For the text-containing cell, return its midpoint in (X, Y) coordinate format. 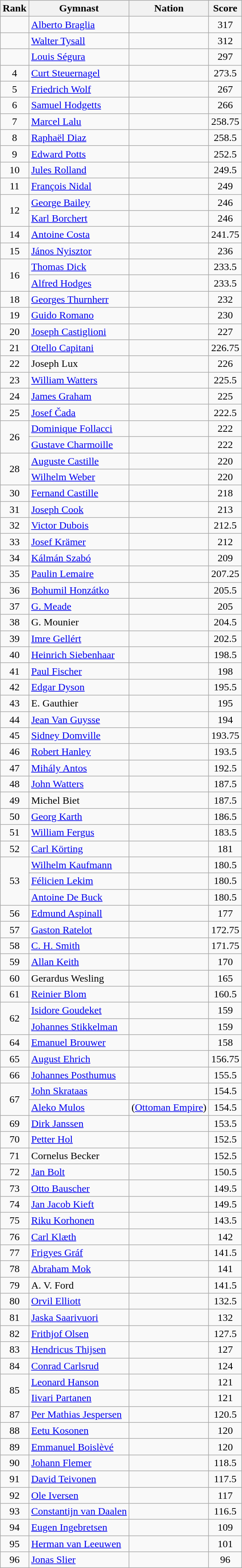
58 (14, 946)
156.75 (225, 1059)
20 (14, 332)
Score (225, 8)
Aleko Mulos (79, 1107)
83 (14, 1350)
Jan Jacob Kieft (79, 1204)
25 (14, 412)
Eetu Kosonen (79, 1430)
117.5 (225, 1479)
Carl Körting (79, 849)
Josef Čada (79, 412)
225.5 (225, 380)
153.5 (225, 1123)
Conrad Carlsrud (79, 1366)
Georg Karth (79, 816)
42 (14, 687)
Guido Romano (79, 315)
88 (14, 1430)
74 (14, 1204)
6 (14, 105)
Alfred Hodges (79, 283)
Johann Flemer (79, 1463)
Walter Tysall (79, 41)
David Teivonen (79, 1479)
198.5 (225, 655)
7 (14, 121)
Jonas Slier (79, 1560)
Emanuel Brouwer (79, 1043)
132.5 (225, 1301)
47 (14, 768)
10 (14, 170)
16 (14, 275)
33 (14, 542)
12 (14, 211)
212 (225, 542)
Otello Capitani (79, 348)
267 (225, 89)
45 (14, 736)
92 (14, 1495)
Petter Hol (79, 1140)
15 (14, 251)
71 (14, 1156)
Alberto Braglia (79, 25)
Reinier Blom (79, 994)
72 (14, 1172)
109 (225, 1528)
Edgar Dyson (79, 687)
85 (14, 1390)
Riku Korhonen (79, 1220)
202.5 (225, 639)
160.5 (225, 994)
Joseph Castiglioni (79, 332)
273.5 (225, 73)
19 (14, 315)
170 (225, 962)
73 (14, 1188)
158 (225, 1043)
Marcel Lalu (79, 121)
193.75 (225, 736)
Thomas Dick (79, 267)
181 (225, 849)
171.75 (225, 946)
Constantijn van Daalen (79, 1512)
84 (14, 1366)
62 (14, 1019)
91 (14, 1479)
90 (14, 1463)
78 (14, 1269)
Herman van Leeuwen (79, 1544)
204.5 (225, 622)
Victor Dubois (79, 526)
François Nidal (79, 186)
30 (14, 493)
Wilhelm Weber (79, 477)
Ole Iversen (79, 1495)
150.5 (225, 1172)
297 (225, 57)
Paul Fischer (79, 671)
Curt Steuernagel (79, 73)
Hendricus Thijsen (79, 1350)
23 (14, 380)
C. H. Smith (79, 946)
46 (14, 752)
165 (225, 978)
67 (14, 1099)
56 (14, 913)
34 (14, 558)
232 (225, 299)
50 (14, 816)
11 (14, 186)
49 (14, 800)
G. Meade (79, 606)
194 (225, 720)
22 (14, 364)
Bohumil Honzátko (79, 590)
64 (14, 1043)
76 (14, 1237)
132 (225, 1317)
Edmund Aspinall (79, 913)
Orvil Elliott (79, 1301)
93 (14, 1512)
75 (14, 1220)
William Watters (79, 380)
101 (225, 1544)
51 (14, 833)
37 (14, 606)
95 (14, 1544)
Carl Klæth (79, 1237)
81 (14, 1317)
Antoine De Buck (79, 897)
207.25 (225, 574)
Josef Krämer (79, 542)
Fernand Castille (79, 493)
G. Mounier (79, 622)
52 (14, 849)
Heinrich Siebenhaar (79, 655)
48 (14, 784)
9 (14, 154)
218 (225, 493)
249 (225, 186)
Edward Potts (79, 154)
August Ehrich (79, 1059)
Gerardus Wesling (79, 978)
65 (14, 1059)
198 (225, 671)
21 (14, 348)
118.5 (225, 1463)
258.75 (225, 121)
Joseph Lux (79, 364)
77 (14, 1253)
Paulin Lemaire (79, 574)
Jaska Saarivuori (79, 1317)
Gustave Charmoille (79, 445)
117 (225, 1495)
Karl Borchert (79, 219)
John Watters (79, 784)
Mihály Antos (79, 768)
Per Mathias Jespersen (79, 1414)
53 (14, 881)
141 (225, 1269)
192.5 (225, 768)
266 (225, 105)
59 (14, 962)
Isidore Goudeket (79, 1011)
24 (14, 396)
258.5 (225, 138)
127.5 (225, 1334)
Allan Keith (79, 962)
Joseph Cook (79, 510)
George Bailey (79, 203)
Michel Biet (79, 800)
120.5 (225, 1414)
61 (14, 994)
40 (14, 655)
195 (225, 703)
Louis Ségura (79, 57)
39 (14, 639)
124 (225, 1366)
79 (14, 1285)
Johannes Stikkelman (79, 1027)
32 (14, 526)
226 (225, 364)
Antoine Costa (79, 235)
193.5 (225, 752)
38 (14, 622)
James Graham (79, 396)
241.75 (225, 235)
Abraham Mok (79, 1269)
186.5 (225, 816)
(Ottoman Empire) (169, 1107)
Robert Hanley (79, 752)
57 (14, 929)
226.75 (225, 348)
87 (14, 1414)
5 (14, 89)
18 (14, 299)
26 (14, 436)
183.5 (225, 833)
4 (14, 73)
252.5 (225, 154)
Iivari Partanen (79, 1398)
222.5 (225, 412)
225 (225, 396)
Johannes Posthumus (79, 1075)
Imre Gellért (79, 639)
60 (14, 978)
66 (14, 1075)
236 (225, 251)
230 (225, 315)
Samuel Hodgetts (79, 105)
John Skrataas (79, 1091)
172.75 (225, 929)
Nation (169, 8)
János Nyisztor (79, 251)
Emmanuel Boislèvé (79, 1447)
127 (225, 1350)
Gymnast (79, 8)
205.5 (225, 590)
Georges Thurnherr (79, 299)
36 (14, 590)
Raphaël Diaz (79, 138)
227 (225, 332)
Dominique Follacci (79, 428)
142 (225, 1237)
28 (14, 469)
89 (14, 1447)
82 (14, 1334)
44 (14, 720)
Kálmán Szabó (79, 558)
8 (14, 138)
Cornelus Becker (79, 1156)
212.5 (225, 526)
143.5 (225, 1220)
155.5 (225, 1075)
Otto Bauscher (79, 1188)
317 (225, 25)
E. Gauthier (79, 703)
43 (14, 703)
Jules Rolland (79, 170)
94 (14, 1528)
312 (225, 41)
Jan Bolt (79, 1172)
177 (225, 913)
Auguste Castille (79, 461)
209 (225, 558)
35 (14, 574)
205 (225, 606)
14 (14, 235)
Félicien Lekim (79, 881)
195.5 (225, 687)
116.5 (225, 1512)
Frithjof Olsen (79, 1334)
Sidney Domville (79, 736)
Leonard Hanson (79, 1382)
70 (14, 1140)
Jean Van Guysse (79, 720)
A. V. Ford (79, 1285)
Rank (14, 8)
31 (14, 510)
Friedrich Wolf (79, 89)
Dirk Janssen (79, 1123)
Wilhelm Kaufmann (79, 865)
William Fergus (79, 833)
80 (14, 1301)
69 (14, 1123)
Gaston Ratelot (79, 929)
Frigyes Gráf (79, 1253)
213 (225, 510)
41 (14, 671)
Eugen Ingebretsen (79, 1528)
249.5 (225, 170)
